Return [x, y] of the center of cell containing provided text 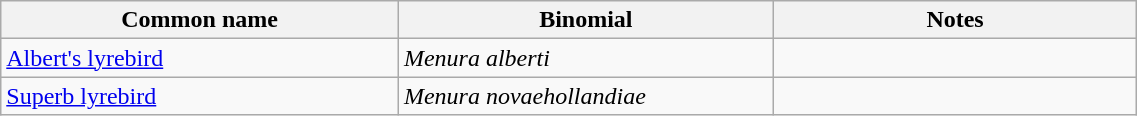
Menura alberti [586, 58]
Menura novaehollandiae [586, 96]
Binomial [586, 20]
Notes [955, 20]
Albert's lyrebird [200, 58]
Superb lyrebird [200, 96]
Common name [200, 20]
